Detect which cell encompasses the target text, then output its (X, Y) center coordinate. 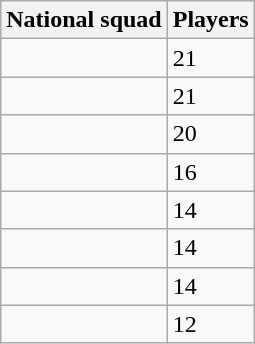
20 (210, 134)
16 (210, 172)
Players (210, 20)
National squad (84, 20)
12 (210, 324)
